Output the (x, y) coordinate of the center of the cell containing the given text.  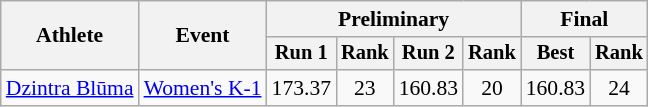
23 (365, 88)
20 (492, 88)
Women's K-1 (203, 88)
Preliminary (394, 19)
Run 2 (428, 54)
Run 1 (302, 54)
Event (203, 36)
173.37 (302, 88)
Athlete (70, 36)
Final (584, 19)
24 (619, 88)
Best (556, 54)
Dzintra Blūma (70, 88)
